From the cell containing the given text, extract its center point as [x, y] coordinate. 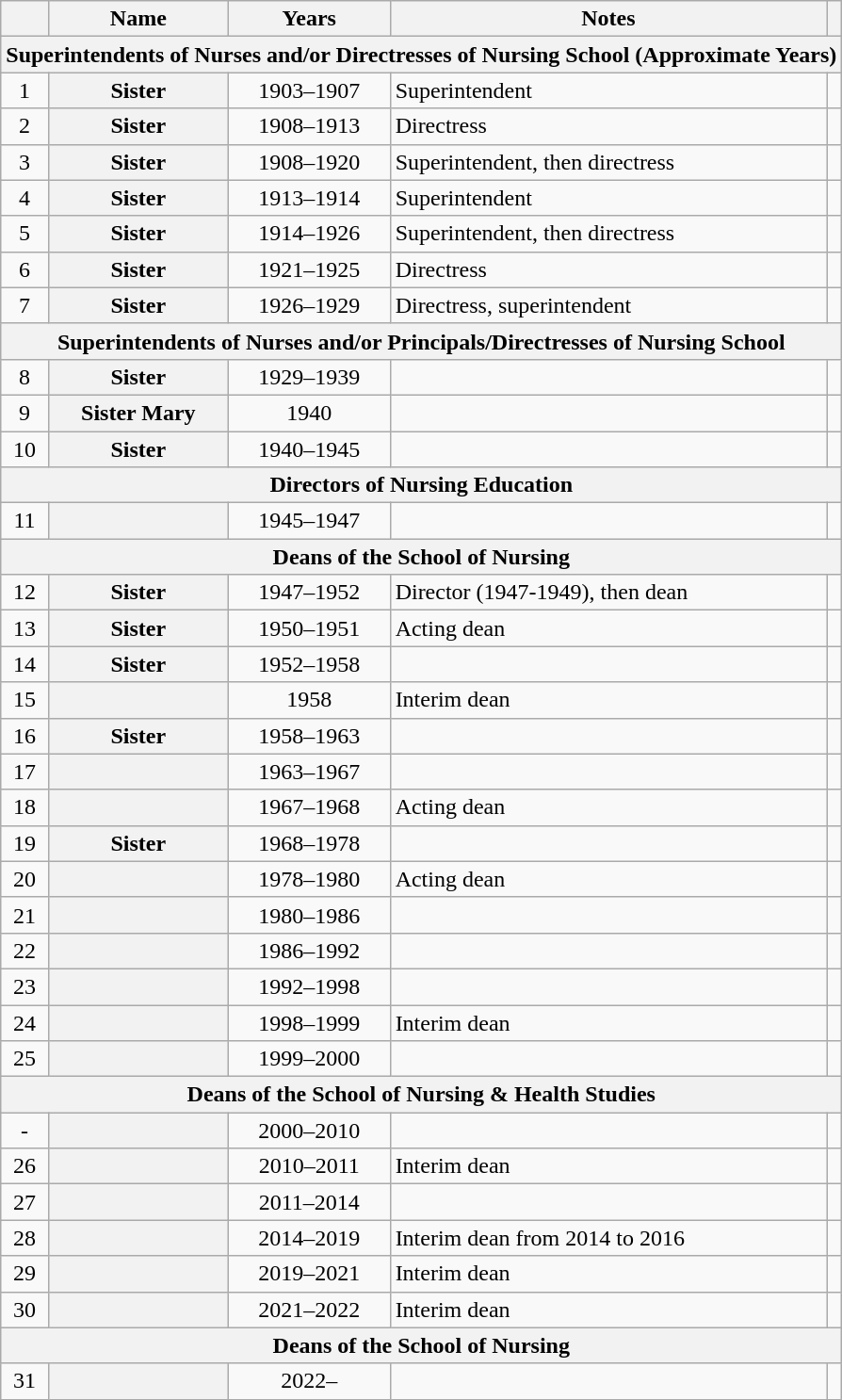
1963–1967 [309, 772]
1945–1947 [309, 521]
1967–1968 [309, 807]
Years [309, 19]
1980–1986 [309, 915]
1908–1920 [309, 162]
22 [24, 951]
1940 [309, 413]
1926–1929 [309, 305]
1999–2000 [309, 1059]
28 [24, 1238]
1929–1939 [309, 377]
4 [24, 198]
8 [24, 377]
14 [24, 664]
17 [24, 772]
1914–1926 [309, 234]
15 [24, 700]
1958–1963 [309, 736]
1952–1958 [309, 664]
1978–1980 [309, 879]
1940–1945 [309, 449]
1958 [309, 700]
- [24, 1131]
Directress, superintendent [608, 305]
19 [24, 843]
1913–1914 [309, 198]
Superintendents of Nurses and/or Principals/Directresses of Nursing School [422, 341]
20 [24, 879]
Interim dean from 2014 to 2016 [608, 1238]
9 [24, 413]
18 [24, 807]
23 [24, 986]
30 [24, 1310]
1903–1907 [309, 90]
2 [24, 126]
2022– [309, 1381]
1998–1999 [309, 1022]
31 [24, 1381]
Director (1947-1949), then dean [608, 593]
12 [24, 593]
27 [24, 1202]
21 [24, 915]
25 [24, 1059]
1947–1952 [309, 593]
2011–2014 [309, 1202]
1921–1925 [309, 269]
Notes [608, 19]
1 [24, 90]
Name [138, 19]
Superintendents of Nurses and/or Directresses of Nursing School (Approximate Years) [422, 55]
10 [24, 449]
Directors of Nursing Education [422, 485]
24 [24, 1022]
3 [24, 162]
2010–2011 [309, 1166]
1950–1951 [309, 628]
7 [24, 305]
2000–2010 [309, 1131]
1986–1992 [309, 951]
16 [24, 736]
1968–1978 [309, 843]
6 [24, 269]
11 [24, 521]
2019–2021 [309, 1274]
1908–1913 [309, 126]
1992–1998 [309, 986]
5 [24, 234]
29 [24, 1274]
13 [24, 628]
Sister Mary [138, 413]
Deans of the School of Nursing & Health Studies [422, 1095]
2021–2022 [309, 1310]
2014–2019 [309, 1238]
26 [24, 1166]
